Capture the cell that displays the provided text and extract its [X, Y] central coordinate. 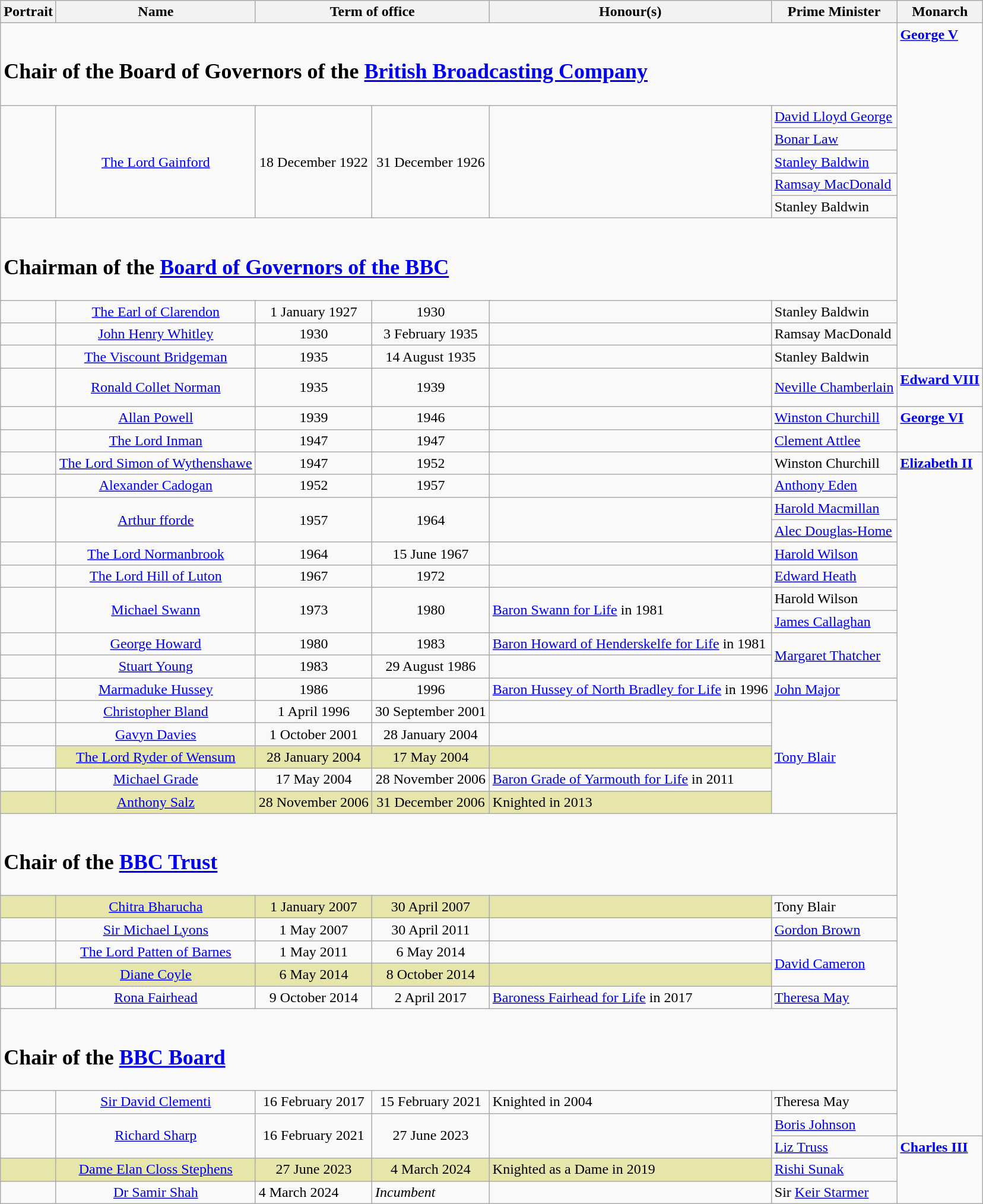
Gordon Brown [834, 929]
Baroness Fairhead for Life in 2017 [630, 997]
Anthony Eden [834, 486]
Chair of the BBC Trust [449, 854]
Edward Heath [834, 576]
30 April 2007 [431, 907]
Knighted in 2004 [630, 1102]
Harold Macmillan [834, 508]
Boris Johnson [834, 1124]
Elizabeth II [940, 794]
John Major [834, 689]
1996 [431, 689]
Portrait [28, 12]
The Lord Normanbrook [156, 553]
John Henry Whitley [156, 334]
Dame Elan Closs Stephens [156, 1170]
The Lord Gainford [156, 161]
Margaret Thatcher [834, 655]
Incumbent [431, 1192]
George V [940, 196]
Chair of the BBC Board [449, 1050]
31 December 1926 [431, 161]
The Earl of Clarendon [156, 312]
Gavyn Davies [156, 734]
Allan Powell [156, 418]
Michael Swann [156, 610]
16 February 2021 [313, 1136]
Dr Samir Shah [156, 1192]
Chair of the Board of Governors of the British Broadcasting Company [449, 64]
1 January 2007 [313, 907]
1986 [313, 689]
Sir Michael Lyons [156, 929]
16 February 2017 [313, 1102]
Marmaduke Hussey [156, 689]
Sir Keir Starmer [834, 1192]
8 October 2014 [431, 975]
Rona Fairhead [156, 997]
14 August 1935 [431, 357]
Chairman of the Board of Governors of the BBC [449, 259]
Rishi Sunak [834, 1170]
Alec Douglas-Home [834, 531]
Edward VIII [940, 387]
The Lord Hill of Luton [156, 576]
1946 [431, 418]
3 February 1935 [431, 334]
Anthony Salz [156, 802]
Christopher Bland [156, 712]
The Viscount Bridgeman [156, 357]
Charles III [940, 1170]
The Lord Patten of Barnes [156, 952]
1973 [313, 610]
Ronald Collet Norman [156, 387]
George VI [940, 429]
1 October 2001 [313, 734]
Prime Minister [834, 12]
29 August 1986 [431, 667]
Baron Howard of Henderskelfe for Life in 1981 [630, 644]
1 January 1927 [313, 312]
9 October 2014 [313, 997]
Bonar Law [834, 139]
1967 [313, 576]
1972 [431, 576]
Knighted as a Dame in 2019 [630, 1170]
15 June 1967 [431, 553]
Stuart Young [156, 667]
Knighted in 2013 [630, 802]
Sir David Clementi [156, 1102]
Honour(s) [630, 12]
Baron Grade of Yarmouth for Life in 2011 [630, 780]
31 December 2006 [431, 802]
Clement Attlee [834, 441]
Baron Hussey of North Bradley for Life in 1996 [630, 689]
30 April 2011 [431, 929]
The Lord Ryder of Wensum [156, 757]
David Lloyd George [834, 116]
Neville Chamberlain [834, 387]
1 May 2007 [313, 929]
1 April 1996 [313, 712]
30 September 2001 [431, 712]
David Cameron [834, 963]
George Howard [156, 644]
Diane Coyle [156, 975]
The Lord Simon of Wythenshawe [156, 463]
Term of office [372, 12]
2 April 2017 [431, 997]
Alexander Cadogan [156, 486]
Liz Truss [834, 1147]
18 December 1922 [313, 161]
15 February 2021 [431, 1102]
Arthur fforde [156, 519]
Baron Swann for Life in 1981 [630, 610]
Chitra Bharucha [156, 907]
The Lord Inman [156, 441]
Name [156, 12]
James Callaghan [834, 622]
1 May 2011 [313, 952]
Michael Grade [156, 780]
Monarch [940, 12]
Richard Sharp [156, 1136]
